Determine the [x, y] coordinate at the center of the cell enclosing the given text.  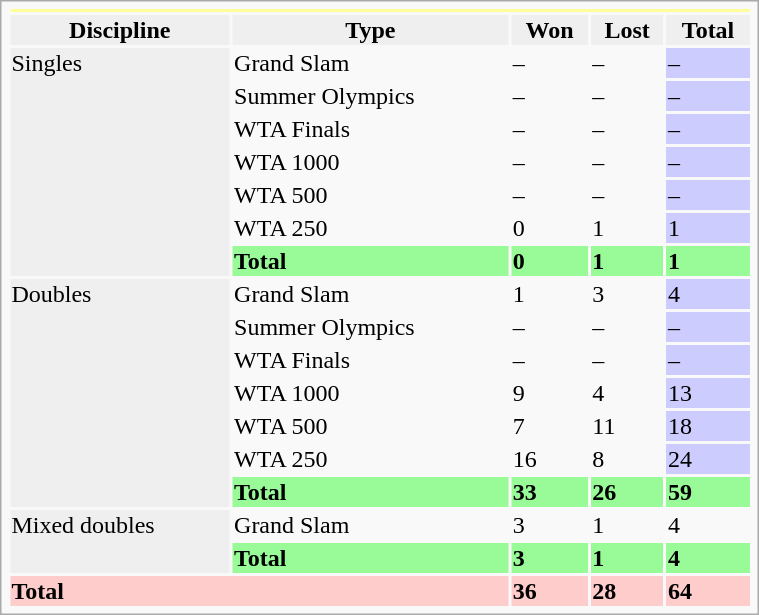
11 [628, 426]
33 [550, 492]
18 [708, 426]
26 [628, 492]
9 [550, 393]
Mixed doubles [120, 542]
Doubles [120, 393]
8 [628, 459]
16 [550, 459]
36 [550, 591]
Discipline [120, 30]
Lost [628, 30]
13 [708, 393]
Won [550, 30]
24 [708, 459]
Singles [120, 162]
28 [628, 591]
Type [371, 30]
59 [708, 492]
64 [708, 591]
7 [550, 426]
